Return the (X, Y) coordinate for the center point of the cell that contains the specified text.  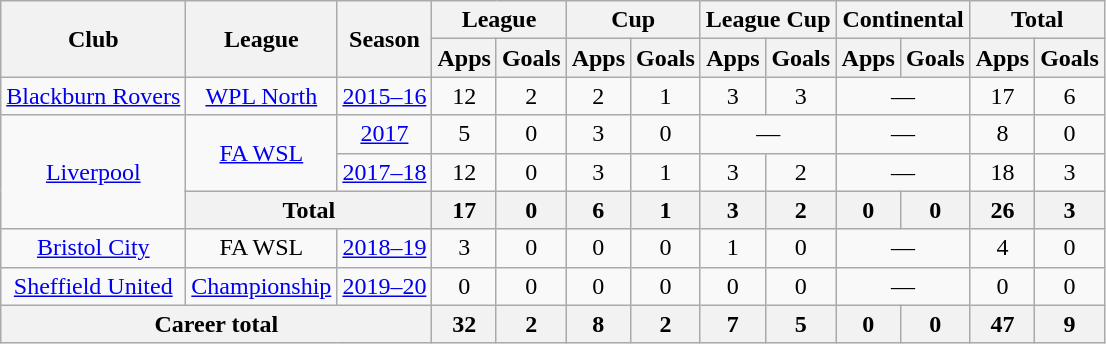
2017 (384, 134)
League Cup (768, 20)
Continental (903, 20)
Sheffield United (94, 286)
7 (732, 324)
Bristol City (94, 248)
Season (384, 39)
2018–19 (384, 248)
26 (1002, 210)
2017–18 (384, 172)
47 (1002, 324)
Blackburn Rovers (94, 96)
Championship (262, 286)
9 (1070, 324)
Club (94, 39)
Liverpool (94, 172)
Career total (216, 324)
4 (1002, 248)
Cup (633, 20)
WPL North (262, 96)
32 (464, 324)
2015–16 (384, 96)
2019–20 (384, 286)
18 (1002, 172)
